Return (X, Y) of the center of cell containing provided text 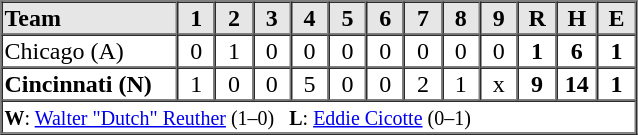
E (616, 18)
H (577, 18)
x (499, 84)
Team (90, 18)
7 (423, 18)
8 (461, 18)
Chicago (A) (90, 50)
3 (272, 18)
14 (577, 84)
W: Walter "Dutch" Reuther (1–0) L: Eddie Cicotte (0–1) (319, 116)
4 (310, 18)
R (538, 18)
Cincinnati (N) (90, 84)
